Identify which cell holds the provided text, then report its [x, y] central coordinate. 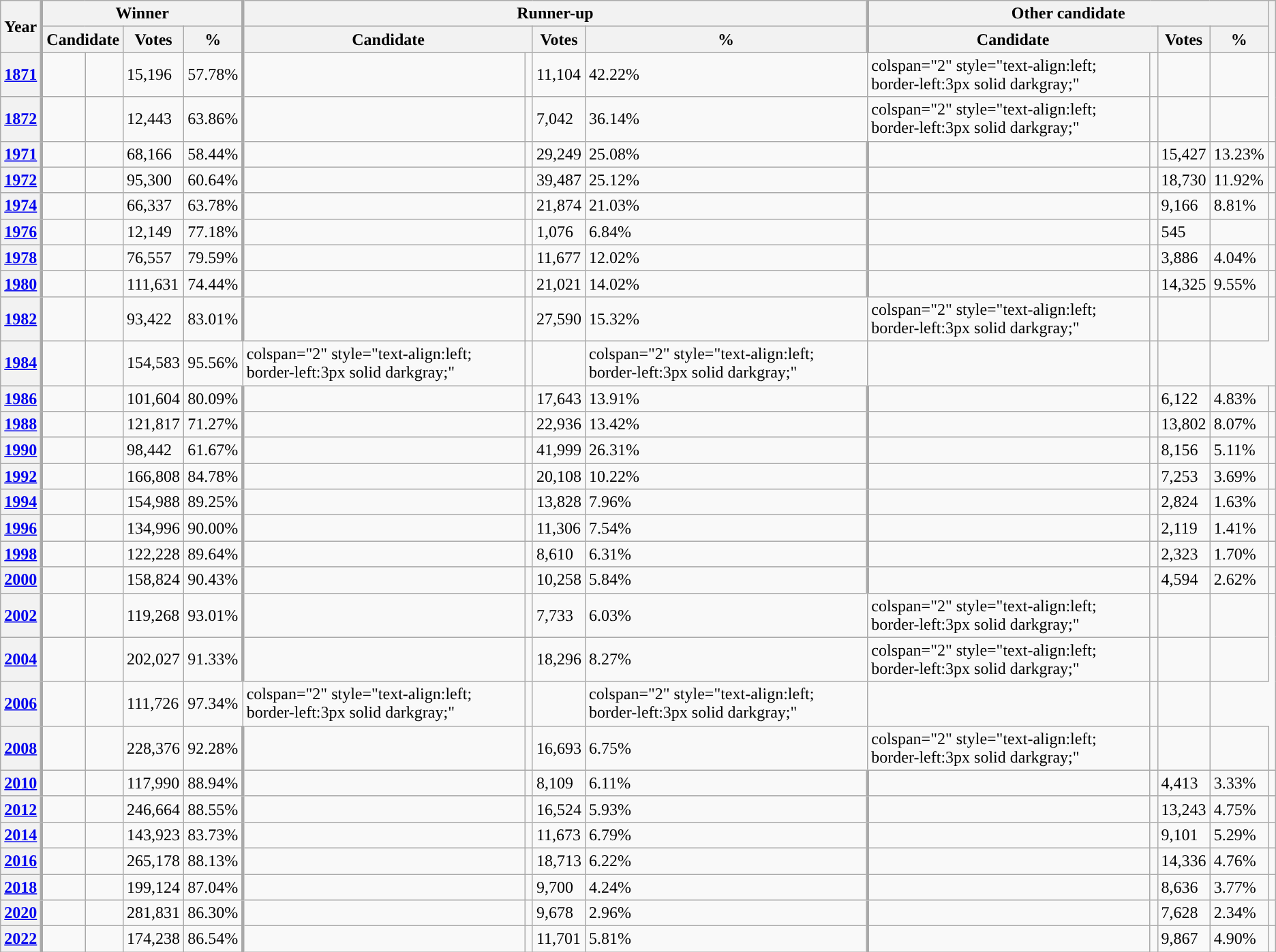
2006 [22, 703]
17,643 [559, 399]
1872 [22, 119]
134,996 [154, 528]
4.04% [1239, 258]
4.24% [727, 887]
265,178 [154, 861]
58.44% [214, 154]
95,300 [154, 180]
2012 [22, 809]
1998 [22, 554]
8,636 [1183, 887]
1982 [22, 319]
76,557 [154, 258]
7,733 [559, 615]
5.29% [1239, 835]
11,677 [559, 258]
86.30% [214, 913]
6,122 [1183, 399]
1871 [22, 75]
97.34% [214, 703]
88.55% [214, 809]
22,936 [559, 425]
89.25% [214, 502]
5.81% [727, 939]
5.93% [727, 809]
2,323 [1183, 554]
11,306 [559, 528]
121,817 [154, 425]
12,443 [154, 119]
2000 [22, 580]
2.62% [1239, 580]
1,076 [559, 232]
95.56% [214, 363]
12.02% [727, 258]
1.41% [1239, 528]
57.78% [214, 75]
2002 [22, 615]
16,693 [559, 748]
202,027 [154, 660]
10.22% [727, 476]
84.78% [214, 476]
80.09% [214, 399]
2020 [22, 913]
13,828 [559, 502]
1974 [22, 206]
11,104 [559, 75]
90.43% [214, 580]
42.22% [727, 75]
92.28% [214, 748]
5.84% [727, 580]
6.11% [727, 783]
117,990 [154, 783]
Winner [142, 14]
27,590 [559, 319]
77.18% [214, 232]
13.42% [727, 425]
89.64% [214, 554]
7,253 [1183, 476]
83.73% [214, 835]
Runner-up [555, 14]
9,101 [1183, 835]
2014 [22, 835]
29,249 [559, 154]
10,258 [559, 580]
2,824 [1183, 502]
1.70% [1239, 554]
122,228 [154, 554]
4,413 [1183, 783]
2018 [22, 887]
2004 [22, 660]
13.23% [1239, 154]
143,923 [154, 835]
199,124 [154, 887]
98,442 [154, 450]
8.07% [1239, 425]
6.75% [727, 748]
2016 [22, 861]
61.67% [214, 450]
66,337 [154, 206]
246,664 [154, 809]
1980 [22, 283]
111,726 [154, 703]
7,628 [1183, 913]
1972 [22, 180]
13,243 [1183, 809]
3,886 [1183, 258]
166,808 [154, 476]
9,867 [1183, 939]
158,824 [154, 580]
5.11% [1239, 450]
93,422 [154, 319]
8,610 [559, 554]
1992 [22, 476]
15,196 [154, 75]
101,604 [154, 399]
4.76% [1239, 861]
13.91% [727, 399]
3.33% [1239, 783]
Other candidate [1067, 14]
11,673 [559, 835]
154,988 [154, 502]
7,042 [559, 119]
2010 [22, 783]
2.34% [1239, 913]
11,701 [559, 939]
8,109 [559, 783]
41,999 [559, 450]
119,268 [154, 615]
11.92% [1239, 180]
3.77% [1239, 887]
16,524 [559, 809]
Year [22, 27]
6.03% [727, 615]
9,166 [1183, 206]
3.69% [1239, 476]
8.27% [727, 660]
83.01% [214, 319]
18,296 [559, 660]
1990 [22, 450]
20,108 [559, 476]
71.27% [214, 425]
63.86% [214, 119]
4.90% [1239, 939]
13,802 [1183, 425]
1996 [22, 528]
4,594 [1183, 580]
14,325 [1183, 283]
25.08% [727, 154]
15,427 [1183, 154]
2,119 [1183, 528]
79.59% [214, 258]
90.00% [214, 528]
9,678 [559, 913]
1978 [22, 258]
174,238 [154, 939]
26.31% [727, 450]
21.03% [727, 206]
6.84% [727, 232]
154,583 [154, 363]
93.01% [214, 615]
63.78% [214, 206]
15.32% [727, 319]
6.22% [727, 861]
14,336 [1183, 861]
1988 [22, 425]
2008 [22, 748]
9.55% [1239, 283]
87.04% [214, 887]
68,166 [154, 154]
1976 [22, 232]
545 [1183, 232]
4.75% [1239, 809]
39,487 [559, 180]
25.12% [727, 180]
21,021 [559, 283]
1971 [22, 154]
281,831 [154, 913]
8.81% [1239, 206]
21,874 [559, 206]
86.54% [214, 939]
14.02% [727, 283]
7.96% [727, 502]
6.79% [727, 835]
7.54% [727, 528]
9,700 [559, 887]
2.96% [727, 913]
4.83% [1239, 399]
1994 [22, 502]
88.13% [214, 861]
18,730 [1183, 180]
12,149 [154, 232]
2022 [22, 939]
88.94% [214, 783]
111,631 [154, 283]
1984 [22, 363]
8,156 [1183, 450]
228,376 [154, 748]
36.14% [727, 119]
91.33% [214, 660]
18,713 [559, 861]
74.44% [214, 283]
6.31% [727, 554]
1986 [22, 399]
60.64% [214, 180]
1.63% [1239, 502]
